Identify which cell holds the provided text, then report its (x, y) central coordinate. 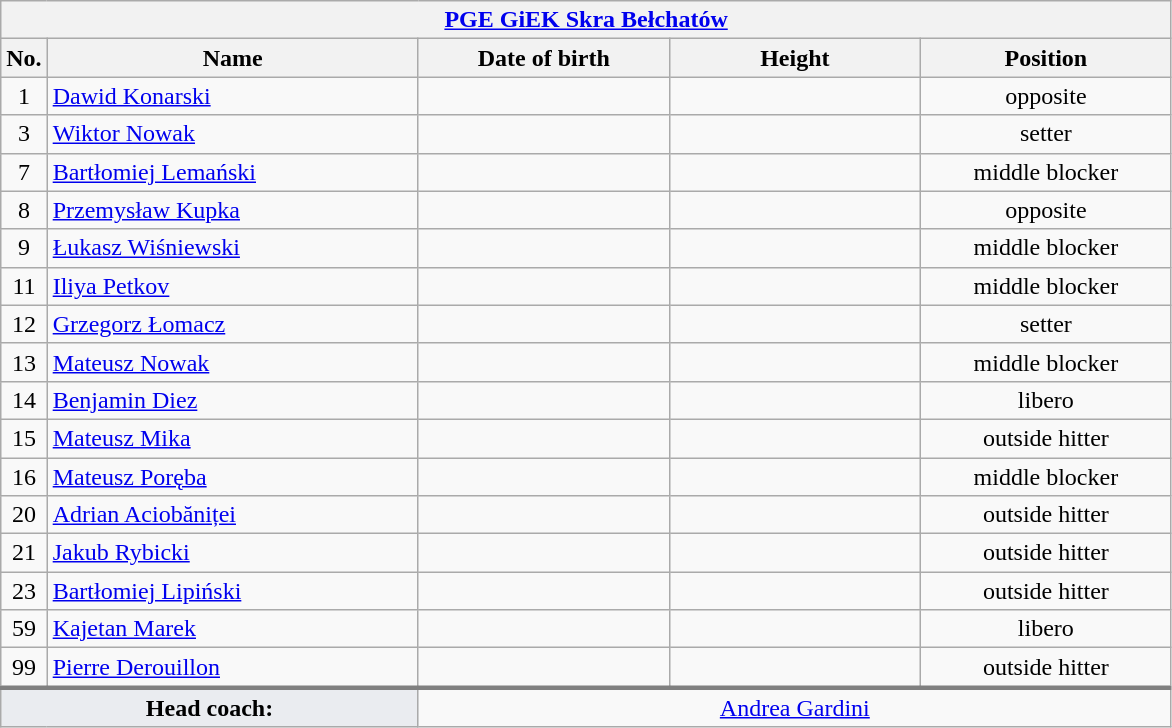
Jakub Rybicki (232, 553)
99 (24, 668)
Adrian Aciobăniței (232, 515)
23 (24, 591)
9 (24, 248)
Mateusz Poręba (232, 477)
Pierre Derouillon (232, 668)
13 (24, 362)
12 (24, 324)
Mateusz Nowak (232, 362)
Bartłomiej Lipiński (232, 591)
8 (24, 210)
Łukasz Wiśniewski (232, 248)
Przemysław Kupka (232, 210)
59 (24, 629)
Height (794, 58)
PGE GiEK Skra Bełchatów (586, 20)
1 (24, 96)
20 (24, 515)
Benjamin Diez (232, 400)
3 (24, 134)
16 (24, 477)
Mateusz Mika (232, 438)
Iliya Petkov (232, 286)
11 (24, 286)
15 (24, 438)
21 (24, 553)
Dawid Konarski (232, 96)
7 (24, 172)
Bartłomiej Lemański (232, 172)
Grzegorz Łomacz (232, 324)
Andrea Gardini (794, 707)
Kajetan Marek (232, 629)
Position (1046, 58)
Name (232, 58)
14 (24, 400)
Date of birth (544, 58)
Wiktor Nowak (232, 134)
Head coach: (210, 707)
No. (24, 58)
